Search for the cell housing the specified text and yield its [X, Y] center coordinate. 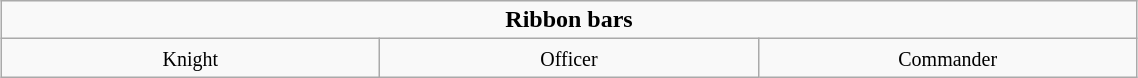
Officer [570, 58]
Ribbon bars [569, 20]
Commander [948, 58]
Knight [190, 58]
